Search for the cell housing the specified text and yield its (x, y) center coordinate. 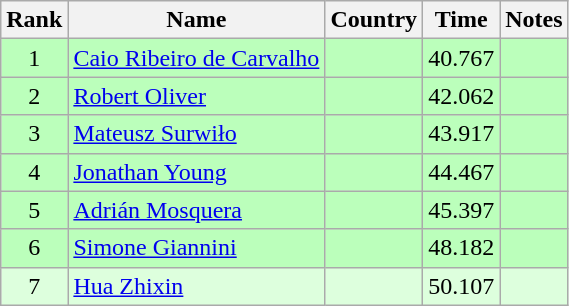
48.182 (462, 248)
1 (34, 58)
43.917 (462, 134)
Rank (34, 20)
40.767 (462, 58)
45.397 (462, 210)
2 (34, 96)
3 (34, 134)
7 (34, 286)
5 (34, 210)
4 (34, 172)
Mateusz Surwiło (196, 134)
6 (34, 248)
Jonathan Young (196, 172)
Notes (534, 20)
Time (462, 20)
Country (374, 20)
44.467 (462, 172)
Name (196, 20)
50.107 (462, 286)
Adrián Mosquera (196, 210)
Caio Ribeiro de Carvalho (196, 58)
Simone Giannini (196, 248)
Hua Zhixin (196, 286)
42.062 (462, 96)
Robert Oliver (196, 96)
